Determine the [X, Y] coordinate at the center of the cell enclosing the given text.  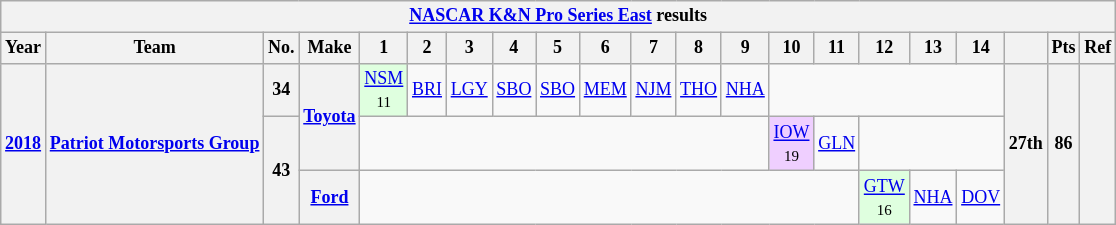
NJM [654, 90]
10 [792, 48]
Year [24, 48]
No. [282, 48]
11 [837, 48]
14 [981, 48]
3 [469, 48]
27th [1026, 144]
NASCAR K&N Pro Series East results [558, 16]
Ford [330, 197]
4 [514, 48]
12 [884, 48]
7 [654, 48]
Make [330, 48]
THO [699, 90]
BRI [428, 90]
GLN [837, 144]
2 [428, 48]
Toyota [330, 116]
IOW19 [792, 144]
GTW16 [884, 197]
34 [282, 90]
Patriot Motorsports Group [154, 144]
6 [605, 48]
2018 [24, 144]
43 [282, 170]
Pts [1064, 48]
8 [699, 48]
Team [154, 48]
5 [558, 48]
LGY [469, 90]
DOV [981, 197]
MEM [605, 90]
NSM11 [384, 90]
Ref [1098, 48]
1 [384, 48]
86 [1064, 144]
9 [745, 48]
13 [933, 48]
